Scan for the cell matching the given text and deliver its (X, Y) coordinate at center. 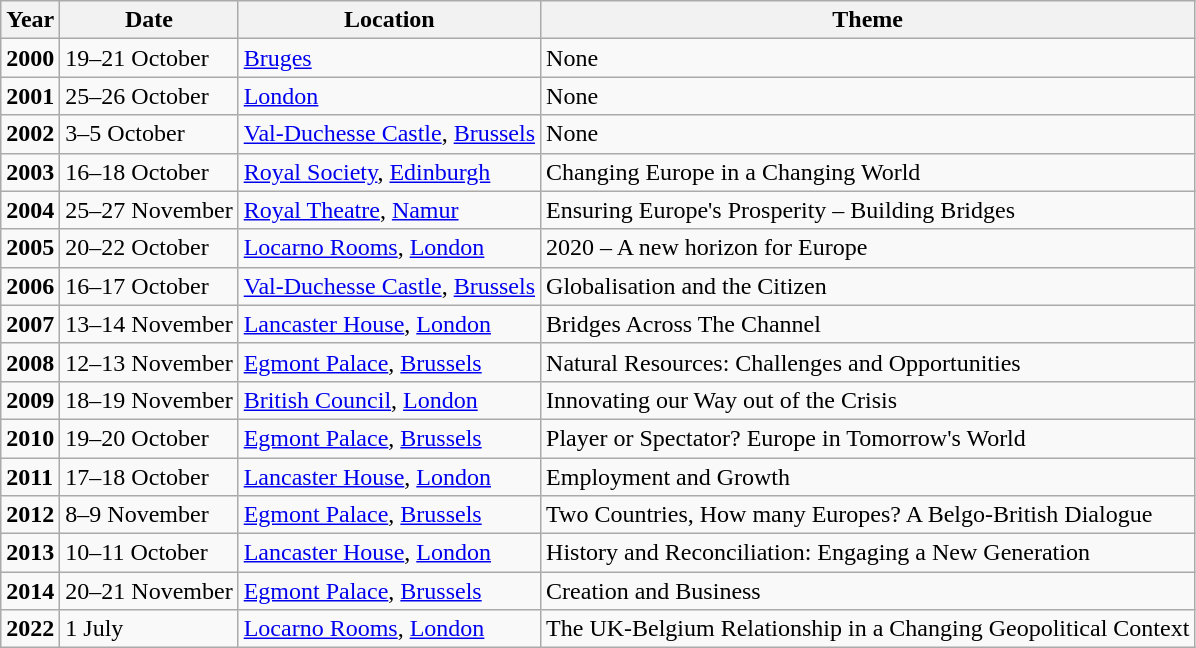
Globalisation and the Citizen (868, 286)
British Council, London (389, 400)
London (389, 96)
12–13 November (149, 362)
19–20 October (149, 438)
1 July (149, 629)
Bridges Across The Channel (868, 324)
2010 (30, 438)
History and Reconciliation: Engaging a New Generation (868, 553)
2007 (30, 324)
2022 (30, 629)
16–17 October (149, 286)
2002 (30, 134)
2011 (30, 477)
2000 (30, 58)
25–27 November (149, 210)
19–21 October (149, 58)
Year (30, 20)
2001 (30, 96)
Location (389, 20)
Natural Resources: Challenges and Opportunities (868, 362)
2006 (30, 286)
Innovating our Way out of the Crisis (868, 400)
Ensuring Europe's Prosperity – Building Bridges (868, 210)
20–22 October (149, 248)
16–18 October (149, 172)
2020 – A new horizon for Europe (868, 248)
17–18 October (149, 477)
Creation and Business (868, 591)
Royal Society, Edinburgh (389, 172)
2005 (30, 248)
2003 (30, 172)
Employment and Growth (868, 477)
18–19 November (149, 400)
Two Countries, How many Europes? A Belgo-British Dialogue (868, 515)
Royal Theatre, Namur (389, 210)
2004 (30, 210)
2012 (30, 515)
25–26 October (149, 96)
The UK-Belgium Relationship in a Changing Geopolitical Context (868, 629)
Theme (868, 20)
20–21 November (149, 591)
2013 (30, 553)
Player or Spectator? Europe in Tomorrow's World (868, 438)
Date (149, 20)
3–5 October (149, 134)
Changing Europe in a Changing World (868, 172)
Bruges (389, 58)
2008 (30, 362)
13–14 November (149, 324)
10–11 October (149, 553)
8–9 November (149, 515)
2009 (30, 400)
2014 (30, 591)
